Return the (x, y) coordinate for the center point of the cell that contains the specified text.  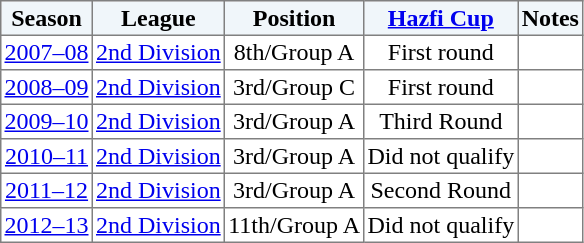
2007–08 (47, 52)
Position (294, 18)
Season (47, 18)
3rd/Group C (294, 87)
2011–12 (47, 190)
Hazfi Cup (441, 18)
Third Round (441, 121)
8th/Group A (294, 52)
2009–10 (47, 121)
2008–09 (47, 87)
Notes (550, 18)
11th/Group A (294, 225)
Second Round (441, 190)
2012–13 (47, 225)
League (158, 18)
2010–11 (47, 156)
